Locate the cell with the specified text and output its [X, Y] center coordinate. 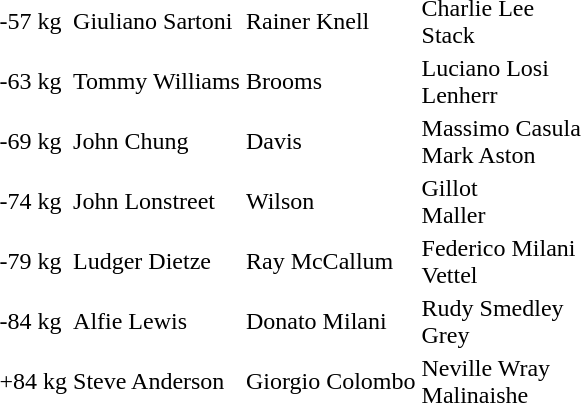
Alfie Lewis [157, 322]
Ludger Dietze [157, 262]
John Chung [157, 142]
Brooms [330, 82]
John Lonstreet [157, 202]
Donato Milani [330, 322]
Tommy Williams [157, 82]
Ray McCallum [330, 262]
Wilson [330, 202]
Davis [330, 142]
